Pinpoint the cell where the given text exists, returning its (x, y) midpoint coordinate. 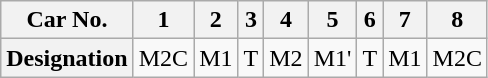
Designation (67, 58)
4 (286, 20)
6 (370, 20)
M1' (332, 58)
3 (251, 20)
M2 (286, 58)
8 (457, 20)
1 (163, 20)
2 (216, 20)
Car No. (67, 20)
7 (405, 20)
5 (332, 20)
